Detect which cell encompasses the target text, then output its [x, y] center coordinate. 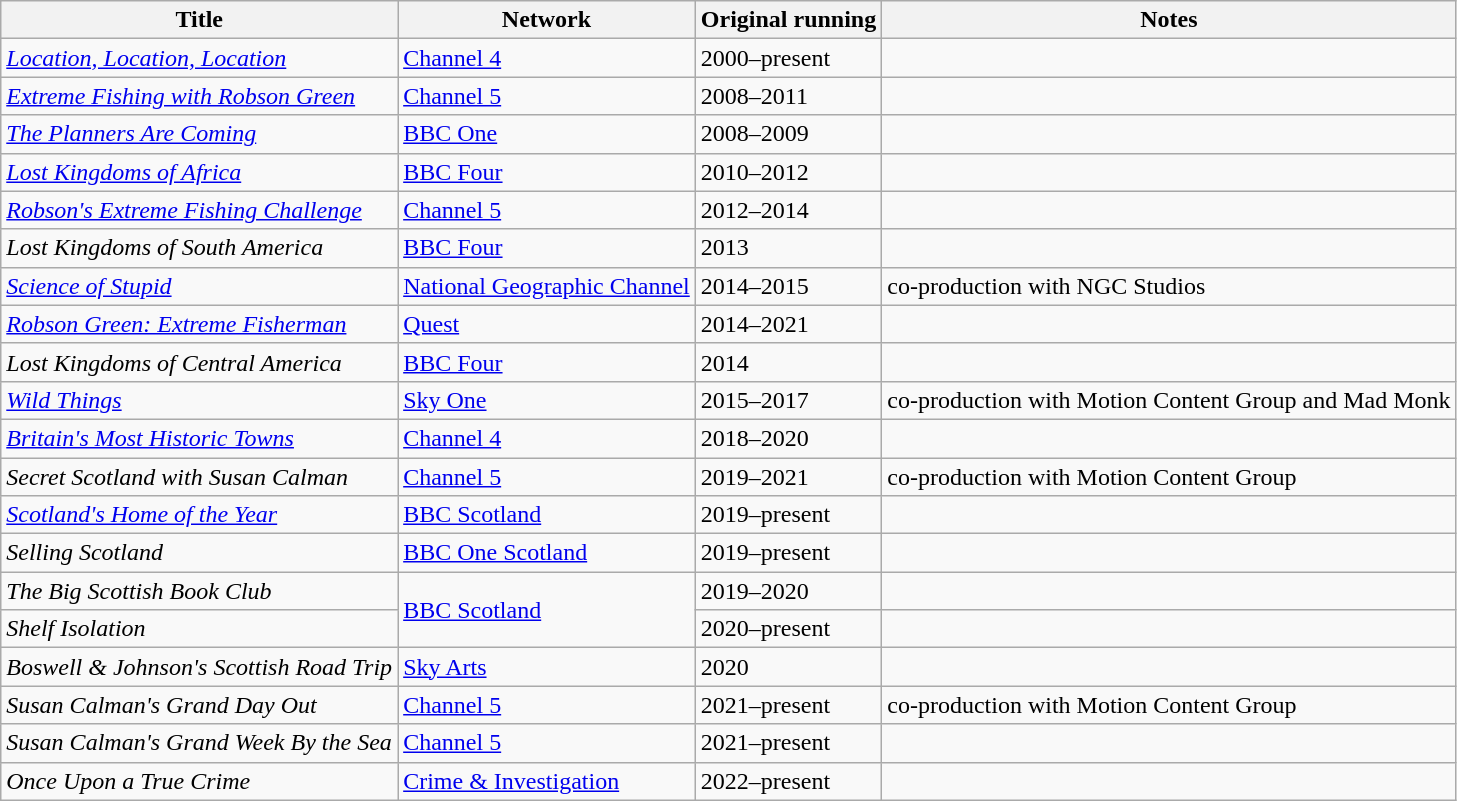
Wild Things [200, 400]
The Big Scottish Book Club [200, 591]
co-production with NGC Studios [1169, 286]
2020 [788, 667]
Selling Scotland [200, 553]
Scotland's Home of the Year [200, 515]
Susan Calman's Grand Day Out [200, 705]
2015–2017 [788, 400]
Once Upon a True Crime [200, 781]
Susan Calman's Grand Week By the Sea [200, 743]
2014–2021 [788, 324]
2014–2015 [788, 286]
2008–2009 [788, 134]
Title [200, 20]
2000–present [788, 58]
BBC One [547, 134]
Crime & Investigation [547, 781]
2019–2020 [788, 591]
2019–2021 [788, 477]
Network [547, 20]
Britain's Most Historic Towns [200, 438]
Robson Green: Extreme Fisherman [200, 324]
co-production with Motion Content Group and Mad Monk [1169, 400]
National Geographic Channel [547, 286]
The Planners Are Coming [200, 134]
Secret Scotland with Susan Calman [200, 477]
2010–2012 [788, 172]
Science of Stupid [200, 286]
Original running [788, 20]
2020–present [788, 629]
Notes [1169, 20]
Sky One [547, 400]
Robson's Extreme Fishing Challenge [200, 210]
BBC One Scotland [547, 553]
Lost Kingdoms of Africa [200, 172]
Quest [547, 324]
2014 [788, 362]
2008–2011 [788, 96]
Shelf Isolation [200, 629]
2012–2014 [788, 210]
2022–present [788, 781]
Extreme Fishing with Robson Green [200, 96]
2018–2020 [788, 438]
Location, Location, Location [200, 58]
Boswell & Johnson's Scottish Road Trip [200, 667]
2013 [788, 248]
Sky Arts [547, 667]
Lost Kingdoms of South America [200, 248]
Lost Kingdoms of Central America [200, 362]
